Return [x, y] of the center of cell containing provided text 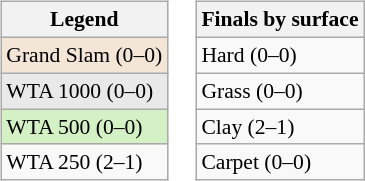
WTA 500 (0–0) [84, 127]
Grand Slam (0–0) [84, 55]
Legend [84, 20]
WTA 1000 (0–0) [84, 91]
Grass (0–0) [280, 91]
Clay (2–1) [280, 127]
Finals by surface [280, 20]
Hard (0–0) [280, 55]
Carpet (0–0) [280, 162]
WTA 250 (2–1) [84, 162]
